From the cell containing the given text, extract its center point as [X, Y] coordinate. 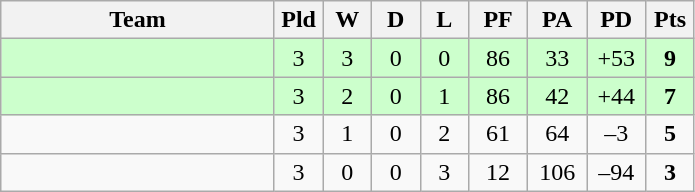
+44 [616, 96]
–94 [616, 172]
5 [670, 134]
61 [498, 134]
+53 [616, 58]
PD [616, 20]
106 [558, 172]
7 [670, 96]
PA [558, 20]
Team [138, 20]
Pts [670, 20]
PF [498, 20]
D [396, 20]
42 [558, 96]
9 [670, 58]
64 [558, 134]
12 [498, 172]
L [444, 20]
Pld [298, 20]
W [348, 20]
–3 [616, 134]
33 [558, 58]
